Extract the (x, y) coordinate from the center of the cell holding the provided text.  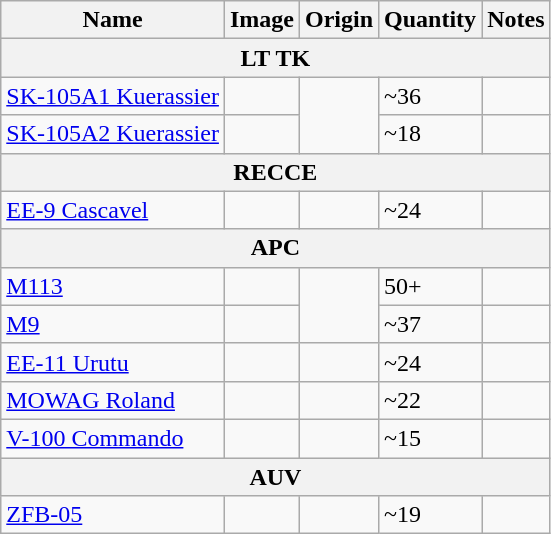
Image (262, 20)
SK-105A2 Kuerassier (113, 134)
~15 (430, 438)
AUV (276, 477)
Notes (516, 20)
Quantity (430, 20)
Name (113, 20)
~37 (430, 324)
EE-9 Cascavel (113, 210)
M9 (113, 324)
SK-105A1 Kuerassier (113, 96)
~18 (430, 134)
LT TK (276, 58)
ZFB-05 (113, 515)
RECCE (276, 172)
EE-11 Urutu (113, 362)
~19 (430, 515)
Origin (338, 20)
~22 (430, 400)
50+ (430, 286)
V-100 Commando (113, 438)
~36 (430, 96)
APC (276, 248)
MOWAG Roland (113, 400)
M113 (113, 286)
